Extract the [X, Y] coordinate from the center of the cell holding the provided text.  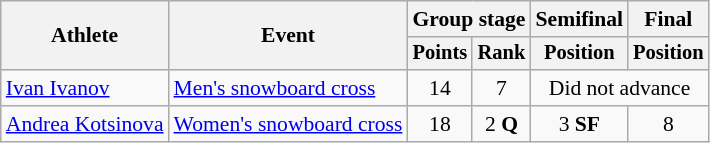
Athlete [85, 36]
Andrea Kotsinova [85, 124]
2 Q [501, 124]
7 [501, 88]
Women's snowboard cross [288, 124]
Event [288, 36]
Semifinal [580, 19]
Did not advance [620, 88]
8 [668, 124]
Ivan Ivanov [85, 88]
Group stage [468, 19]
18 [440, 124]
Final [668, 19]
Rank [501, 54]
Points [440, 54]
3 SF [580, 124]
Men's snowboard cross [288, 88]
14 [440, 88]
